Pinpoint the cell where the given text exists, returning its (X, Y) midpoint coordinate. 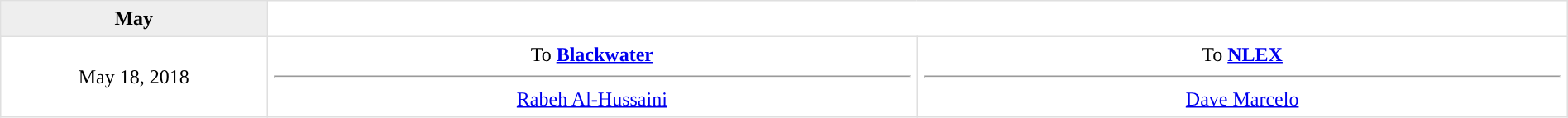
May (134, 19)
May 18, 2018 (134, 77)
To BlackwaterRabeh Al-Hussaini (592, 77)
To NLEXDave Marcelo (1242, 77)
